Capture the cell that displays the provided text and extract its (X, Y) central coordinate. 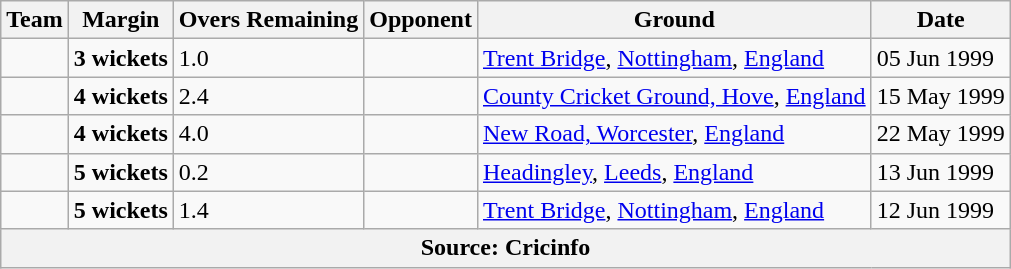
Ground (674, 20)
New Road, Worcester, England (674, 134)
Source: Cricinfo (506, 248)
Margin (120, 20)
0.2 (268, 172)
15 May 1999 (940, 96)
05 Jun 1999 (940, 58)
Team (35, 20)
Headingley, Leeds, England (674, 172)
1.0 (268, 58)
13 Jun 1999 (940, 172)
12 Jun 1999 (940, 210)
2.4 (268, 96)
County Cricket Ground, Hove, England (674, 96)
3 wickets (120, 58)
Opponent (421, 20)
Date (940, 20)
Overs Remaining (268, 20)
4.0 (268, 134)
22 May 1999 (940, 134)
1.4 (268, 210)
